Detect which cell encompasses the target text, then output its (X, Y) center coordinate. 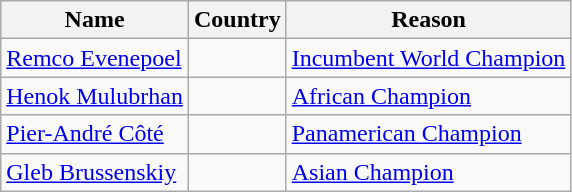
Asian Champion (428, 172)
Gleb Brussenskiy (95, 172)
Reason (428, 20)
Henok Mulubrhan (95, 96)
Pier-André Côté (95, 134)
Incumbent World Champion (428, 58)
Panamerican Champion (428, 134)
Name (95, 20)
African Champion (428, 96)
Country (237, 20)
Remco Evenepoel (95, 58)
